For the text-containing cell, return its midpoint in (x, y) coordinate format. 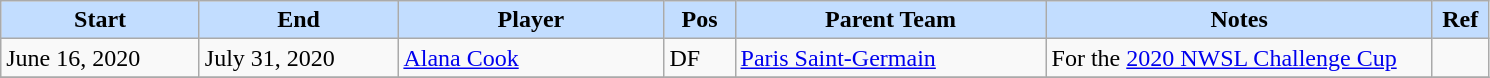
Paris Saint-Germain (890, 58)
Alana Cook (531, 58)
July 31, 2020 (298, 58)
Start (100, 20)
For the 2020 NWSL Challenge Cup (1239, 58)
Notes (1239, 20)
Ref (1460, 20)
Pos (700, 20)
Parent Team (890, 20)
Player (531, 20)
DF (700, 58)
End (298, 20)
June 16, 2020 (100, 58)
